Scan for the cell matching the given text and deliver its [x, y] coordinate at center. 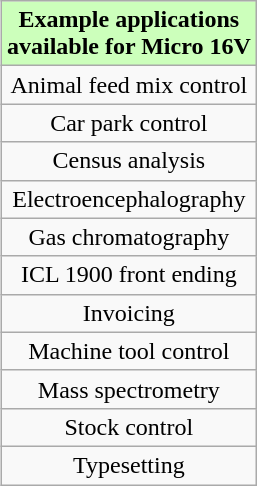
Stock control [128, 427]
Census analysis [128, 161]
Animal feed mix control [128, 85]
Typesetting [128, 465]
Gas chromatography [128, 237]
Example applicationsavailable for Micro 16V [128, 34]
Electroencephalography [128, 199]
Mass spectrometry [128, 389]
Machine tool control [128, 351]
Car park control [128, 123]
Invoicing [128, 313]
ICL 1900 front ending [128, 275]
